Return the (X, Y) coordinate for the center point of the cell that contains the specified text.  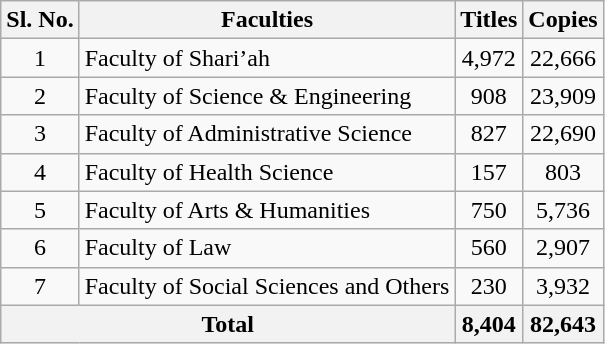
803 (563, 172)
5 (40, 210)
22,690 (563, 134)
3 (40, 134)
5,736 (563, 210)
8,404 (489, 324)
560 (489, 248)
Faculties (267, 20)
23,909 (563, 96)
82,643 (563, 324)
6 (40, 248)
Titles (489, 20)
Faculty of Administrative Science (267, 134)
Faculty of Law (267, 248)
908 (489, 96)
230 (489, 286)
Faculty of Social Sciences and Others (267, 286)
827 (489, 134)
22,666 (563, 58)
Copies (563, 20)
1 (40, 58)
2,907 (563, 248)
7 (40, 286)
4 (40, 172)
4,972 (489, 58)
157 (489, 172)
3,932 (563, 286)
Sl. No. (40, 20)
2 (40, 96)
Faculty of Science & Engineering (267, 96)
Faculty of Health Science (267, 172)
Faculty of Shari’ah (267, 58)
Total (228, 324)
Faculty of Arts & Humanities (267, 210)
750 (489, 210)
